Detect which cell encompasses the target text, then output its (X, Y) center coordinate. 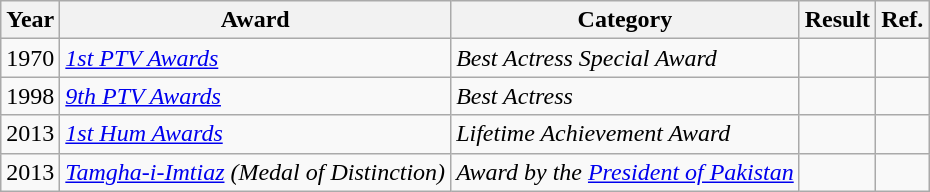
Lifetime Achievement Award (626, 134)
Category (626, 20)
Ref. (902, 20)
1998 (30, 96)
Result (837, 20)
1970 (30, 58)
Tamgha-i-Imtiaz (Medal of Distinction) (256, 172)
Best Actress (626, 96)
9th PTV Awards (256, 96)
Year (30, 20)
Best Actress Special Award (626, 58)
Award by the President of Pakistan (626, 172)
1st Hum Awards (256, 134)
Award (256, 20)
1st PTV Awards (256, 58)
